Provide the [x, y] coordinate of the cell's center where the given text is located.  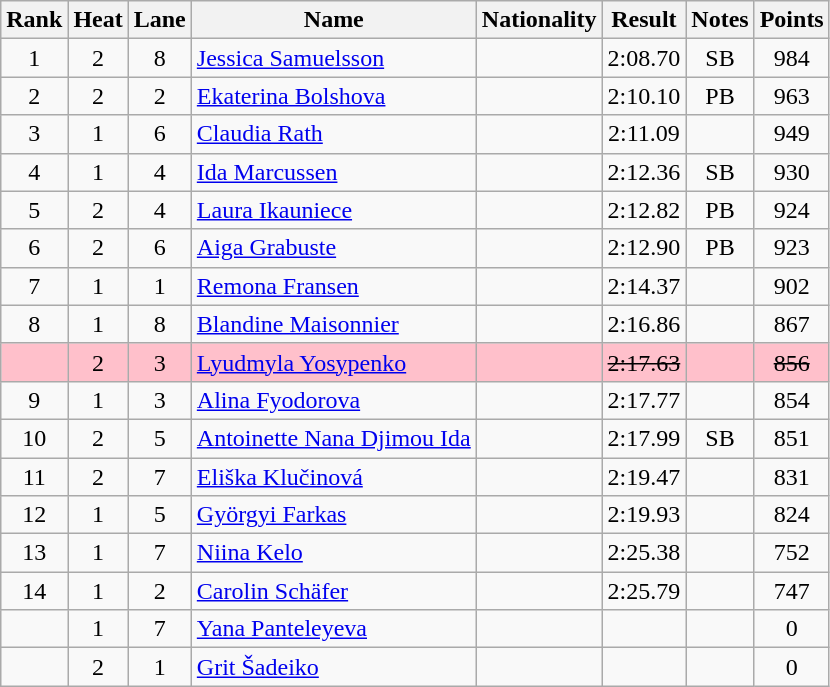
Eliška Klučinová [334, 477]
Lyudmyla Yosypenko [334, 362]
856 [792, 362]
Name [334, 20]
2:12.90 [644, 248]
2:25.79 [644, 591]
2:17.77 [644, 400]
902 [792, 286]
Result [644, 20]
2:10.10 [644, 96]
9 [34, 400]
Points [792, 20]
949 [792, 134]
Ekaterina Bolshova [334, 96]
Carolin Schäfer [334, 591]
831 [792, 477]
2:12.36 [644, 172]
930 [792, 172]
2:25.38 [644, 553]
12 [34, 515]
14 [34, 591]
Laura Ikauniece [334, 210]
Niina Kelo [334, 553]
854 [792, 400]
Grit Šadeiko [334, 667]
Györgyi Farkas [334, 515]
2:16.86 [644, 324]
752 [792, 553]
Lane [160, 20]
13 [34, 553]
Claudia Rath [334, 134]
Blandine Maisonnier [334, 324]
924 [792, 210]
Jessica Samuelsson [334, 58]
Yana Panteleyeva [334, 629]
Antoinette Nana Djimou Ida [334, 438]
11 [34, 477]
2:12.82 [644, 210]
Alina Fyodorova [334, 400]
10 [34, 438]
2:19.93 [644, 515]
824 [792, 515]
851 [792, 438]
923 [792, 248]
Rank [34, 20]
2:14.37 [644, 286]
867 [792, 324]
2:17.63 [644, 362]
2:11.09 [644, 134]
747 [792, 591]
2:08.70 [644, 58]
Aiga Grabuste [334, 248]
2:19.47 [644, 477]
984 [792, 58]
Notes [720, 20]
2:17.99 [644, 438]
963 [792, 96]
Remona Fransen [334, 286]
Ida Marcussen [334, 172]
Heat [98, 20]
Nationality [539, 20]
